Return (X, Y) of the center of cell containing provided text 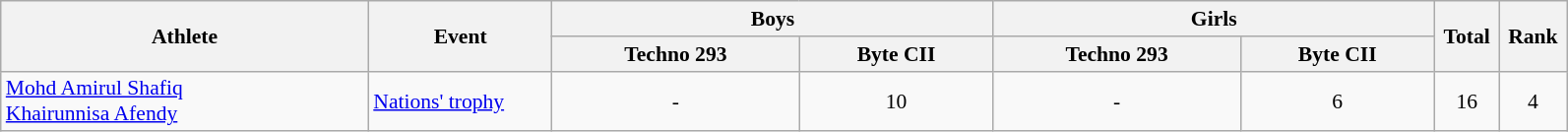
Girls (1214, 19)
Event (461, 35)
Athlete (185, 35)
Boys (773, 19)
6 (1337, 100)
Nations' trophy (461, 100)
Total (1467, 35)
10 (896, 100)
16 (1467, 100)
Mohd Amirul ShafiqKhairunnisa Afendy (185, 100)
Rank (1534, 35)
4 (1534, 100)
